Extract the [X, Y] coordinate from the center of the cell holding the provided text.  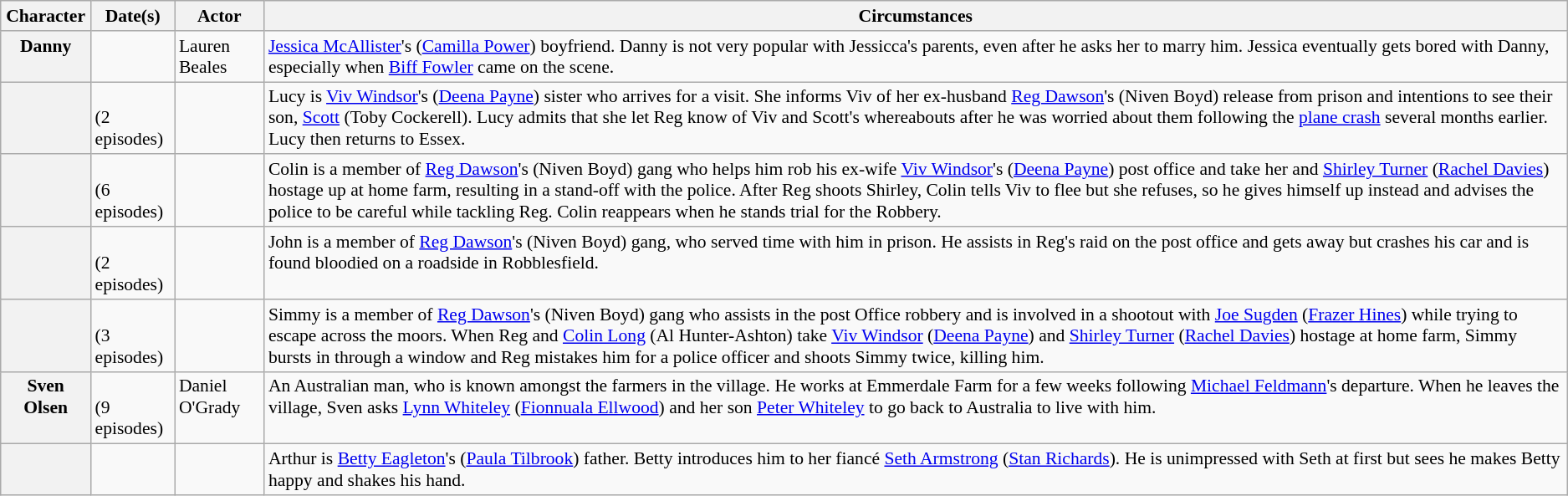
Character [46, 16]
(6 episodes) [132, 191]
Lauren Beales [219, 57]
Circumstances [916, 16]
Danny [46, 57]
(3 episodes) [132, 336]
Sven Olsen [46, 408]
Actor [219, 16]
Date(s) [132, 16]
(9 episodes) [132, 408]
Daniel O'Grady [219, 408]
